Scan for the cell matching the given text and deliver its (x, y) coordinate at center. 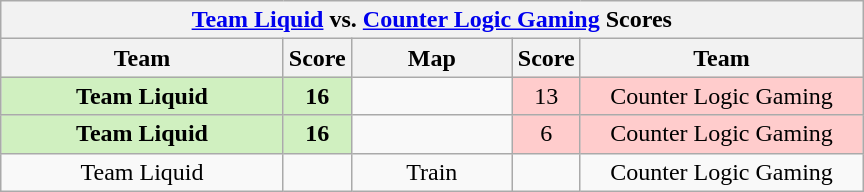
13 (546, 96)
Team Liquid vs. Counter Logic Gaming Scores (432, 20)
6 (546, 134)
Map (432, 58)
Train (432, 172)
